Find where the given text appears and provide that cell's center as (X, Y) coordinate. 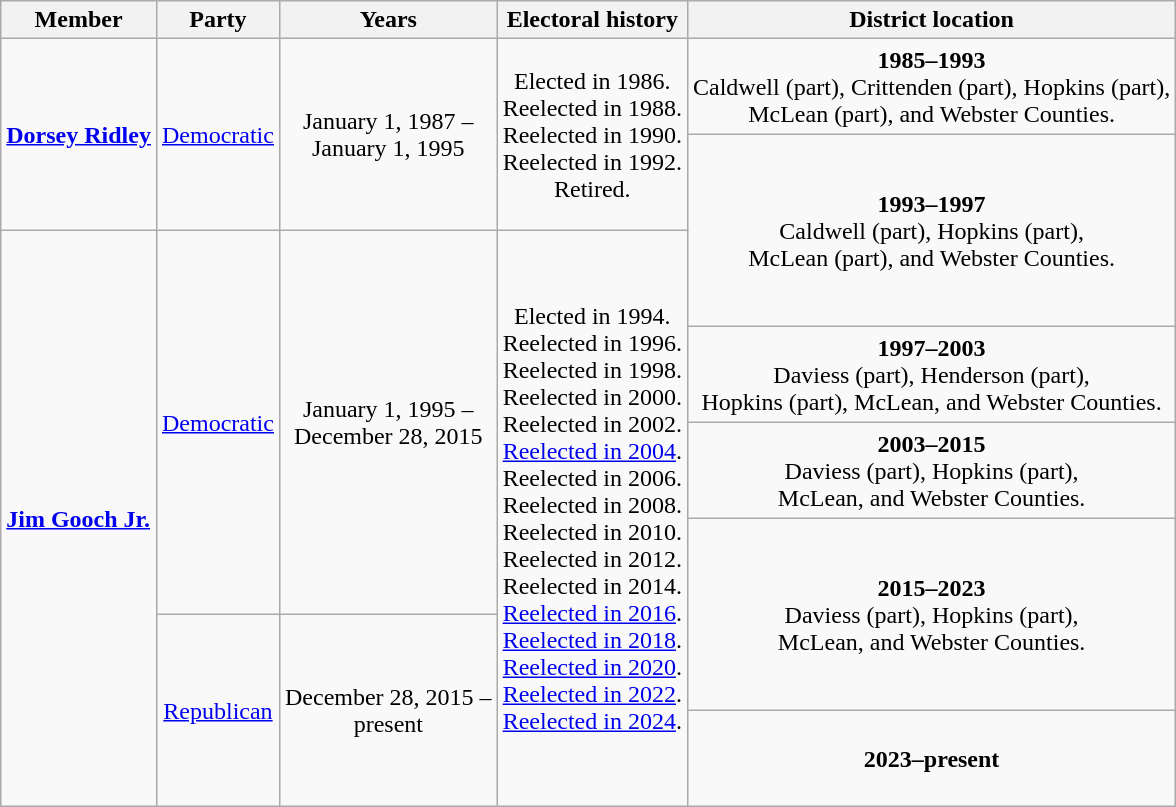
District location (931, 20)
Member (79, 20)
1993–1997Caldwell (part), Hopkins (part),McLean (part), and Webster Counties. (931, 231)
1997–2003Daviess (part), Henderson (part),Hopkins (part), McLean, and Webster Counties. (931, 375)
2003–2015Daviess (part), Hopkins (part),McLean, and Webster Counties. (931, 471)
Republican (218, 711)
Years (388, 20)
Jim Gooch Jr. (79, 519)
January 1, 1995 –December 28, 2015 (388, 423)
December 28, 2015 –present (388, 711)
Elected in 1986.Reelected in 1988.Reelected in 1990.Reelected in 1992.Retired. (592, 135)
January 1, 1987 –January 1, 1995 (388, 135)
Party (218, 20)
1985–1993Caldwell (part), Crittenden (part), Hopkins (part),McLean (part), and Webster Counties. (931, 87)
Dorsey Ridley (79, 135)
Electoral history (592, 20)
2023–present (931, 759)
2015–2023Daviess (part), Hopkins (part),McLean, and Webster Counties. (931, 615)
